Output the (X, Y) coordinate of the center of the cell containing the given text.  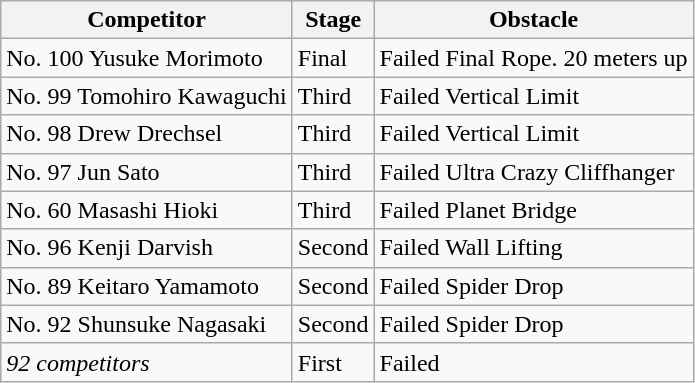
No. 60 Masashi Hioki (147, 210)
Stage (333, 20)
No. 89 Keitaro Yamamoto (147, 286)
No. 100 Yusuke Morimoto (147, 58)
Obstacle (534, 20)
Competitor (147, 20)
Failed Ultra Crazy Cliffhanger (534, 172)
Failed (534, 362)
92 competitors (147, 362)
No. 92 Shunsuke Nagasaki (147, 324)
First (333, 362)
Final (333, 58)
Failed Final Rope. 20 meters up (534, 58)
No. 99 Tomohiro Kawaguchi (147, 96)
Failed Planet Bridge (534, 210)
No. 96 Kenji Darvish (147, 248)
Failed Wall Lifting (534, 248)
No. 98 Drew Drechsel (147, 134)
No. 97 Jun Sato (147, 172)
